Determine the (X, Y) coordinate at the center of the cell enclosing the given text.  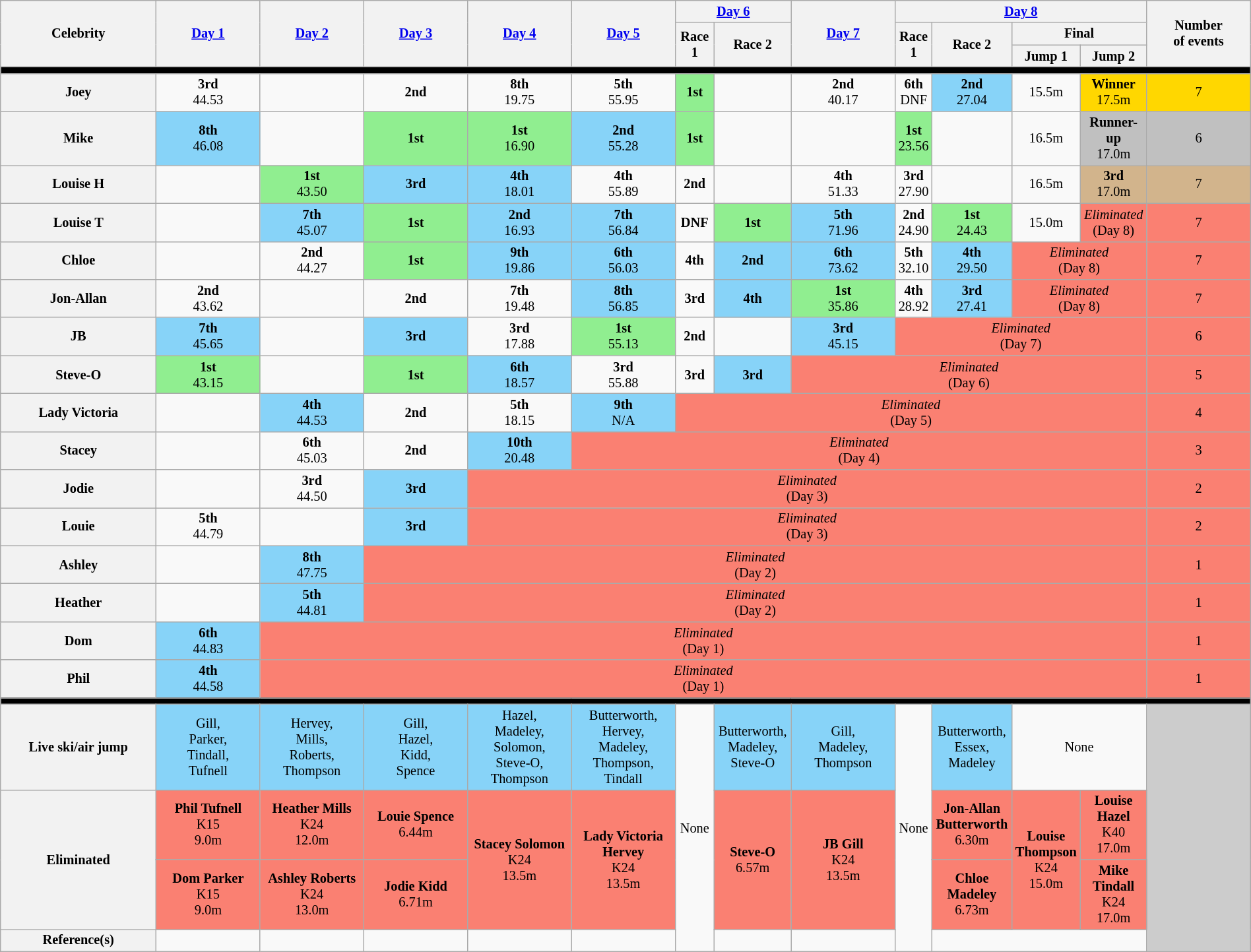
2nd40.17 (843, 92)
Day 8 (1020, 11)
6th73.62 (843, 261)
Gill,Parker,Tindall,Tufnell (208, 747)
3rd27.90 (913, 184)
Heather (79, 602)
Ashley (79, 565)
Day 2 (311, 33)
Reference(s) (79, 940)
4 (1198, 412)
Heather MillsK2412.0m (311, 825)
1st43.50 (311, 184)
5th71.96 (843, 222)
Final (1079, 34)
2nd43.62 (208, 298)
2nd24.90 (913, 222)
4th55.89 (623, 184)
8th56.85 (623, 298)
Live ski/air jump (79, 747)
Phil TufnellK159.0m (208, 825)
3rd44.53 (208, 92)
6th45.03 (311, 451)
Dom ParkerK159.0m (208, 894)
6th44.83 (208, 641)
Hervey,Mills,Roberts,Thompson (311, 747)
6th18.57 (520, 375)
DNF (694, 222)
Day 3 (416, 33)
Jump 1 (1046, 56)
Ashley RobertsK2413.0m (311, 894)
9th19.86 (520, 261)
3rd17.88 (520, 336)
Gill,Hazel,Kidd,Spence (416, 747)
8th19.75 (520, 92)
3rd55.88 (623, 375)
7th45.65 (208, 336)
Phil (79, 679)
Jodie Kidd6.71m (416, 894)
3rd44.50 (311, 489)
Numberof events (1198, 33)
Lady Victoria (79, 412)
5 (1198, 375)
1st24.43 (973, 222)
8th46.08 (208, 139)
15.5m (1046, 92)
Steve-O6.57m (752, 859)
2nd44.27 (311, 261)
1st43.15 (208, 375)
Jump 2 (1113, 56)
Eliminated(Day 4) (859, 451)
6th56.03 (623, 261)
Chloe Madeley6.73m (973, 894)
9thN/A (623, 412)
Stacey SolomonK2413.5m (520, 859)
7th19.48 (520, 298)
5th44.79 (208, 526)
5th18.15 (520, 412)
Louie (79, 526)
Steve-O (79, 375)
Louise T (79, 222)
1st16.90 (520, 139)
2nd16.93 (520, 222)
7th56.84 (623, 222)
JB GillK2413.5m (843, 859)
1st23.56 (913, 139)
4th29.50 (973, 261)
3rd17.0m (1113, 184)
3rd45.15 (843, 336)
5th44.81 (311, 602)
Winner17.5m (1113, 92)
Dom (79, 641)
Eliminated(Day 5) (911, 412)
Day 5 (623, 33)
Jon-Allan (79, 298)
Louise H (79, 184)
Louise HazelK4017.0m (1113, 825)
Day 7 (843, 33)
Louise ThompsonK2415.0m (1046, 859)
JB (79, 336)
Day 4 (520, 33)
1st55.13 (623, 336)
5th32.10 (913, 261)
4th18.01 (520, 184)
4th51.33 (843, 184)
Runner-up17.0m (1113, 139)
Day 1 (208, 33)
Mike (79, 139)
5th55.95 (623, 92)
Lady Victoria HerveyK2413.5m (623, 859)
Jon-Allan Butterworth6.30m (973, 825)
Jodie (79, 489)
Butterworth,Hervey,Madeley,Thompson,Tindall (623, 747)
7th45.07 (311, 222)
Eliminated(Day 6) (969, 375)
Hazel,Madeley,Solomon,Steve-O,Thompson (520, 747)
2nd55.28 (623, 139)
4th44.58 (208, 679)
Stacey (79, 451)
Mike TindallK2417.0m (1113, 894)
Louie Spence6.44m (416, 825)
Joey (79, 92)
Butterworth,Essex,Madeley (973, 747)
2nd27.04 (973, 92)
Day 6 (733, 11)
3rd27.41 (973, 298)
1st35.86 (843, 298)
Celebrity (79, 33)
3 (1198, 451)
4th28.92 (913, 298)
8th47.75 (311, 565)
Chloe (79, 261)
Gill,Madeley,Thompson (843, 747)
10th20.48 (520, 451)
15.0m (1046, 222)
Eliminated (79, 859)
Butterworth,Madeley,Steve-O (752, 747)
4th44.53 (311, 412)
6thDNF (913, 92)
Eliminated(Day 7) (1020, 336)
